Provide the (x, y) coordinate of the cell's center where the given text is located.  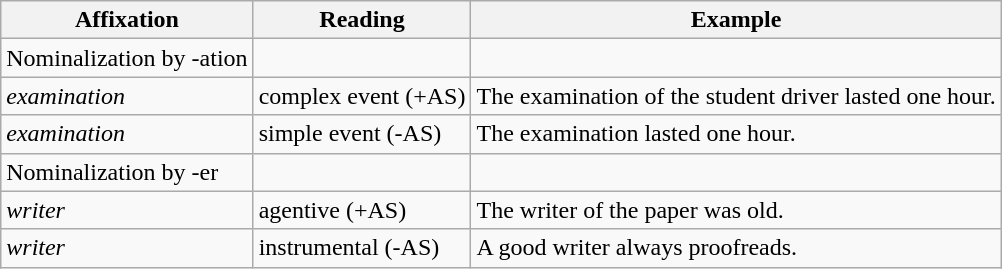
Nominalization by -ation (127, 58)
A good writer always proofreads. (736, 248)
The examination lasted one hour. (736, 134)
Affixation (127, 20)
The examination of the student driver lasted one hour. (736, 96)
simple event (-AS) (362, 134)
complex event (+AS) (362, 96)
The writer of the paper was old. (736, 210)
Example (736, 20)
instrumental (-AS) (362, 248)
Reading (362, 20)
agentive (+AS) (362, 210)
Nominalization by -er (127, 172)
